For the text-containing cell, return its midpoint in (X, Y) coordinate format. 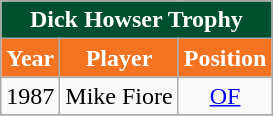
Year (30, 58)
Dick Howser Trophy (136, 20)
OF (225, 96)
Mike Fiore (119, 96)
1987 (30, 96)
Player (119, 58)
Position (225, 58)
